Pinpoint the cell where the given text exists, returning its [X, Y] midpoint coordinate. 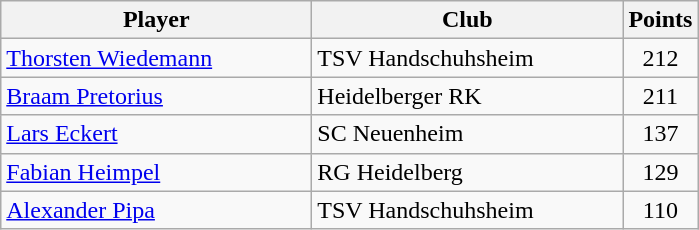
110 [660, 210]
137 [660, 134]
Club [468, 20]
Player [156, 20]
RG Heidelberg [468, 172]
Braam Pretorius [156, 96]
212 [660, 58]
129 [660, 172]
Fabian Heimpel [156, 172]
211 [660, 96]
Thorsten Wiedemann [156, 58]
Alexander Pipa [156, 210]
SC Neuenheim [468, 134]
Points [660, 20]
Lars Eckert [156, 134]
Heidelberger RK [468, 96]
